Pinpoint the cell where the given text exists, returning its [X, Y] midpoint coordinate. 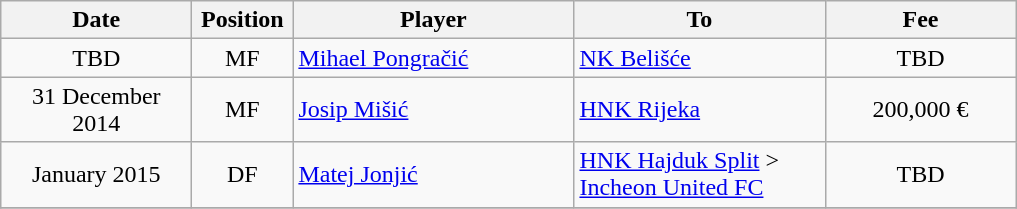
Josip Mišić [434, 110]
NK Belišće [700, 58]
Date [96, 20]
To [700, 20]
Matej Jonjić [434, 174]
HNK Rijeka [700, 110]
Player [434, 20]
200,000 € [920, 110]
DF [242, 174]
31 December 2014 [96, 110]
January 2015 [96, 174]
HNK Hajduk Split > Incheon United FC [700, 174]
Position [242, 20]
Mihael Pongračić [434, 58]
Fee [920, 20]
